Provide the (X, Y) coordinate of the cell's center where the given text is located.  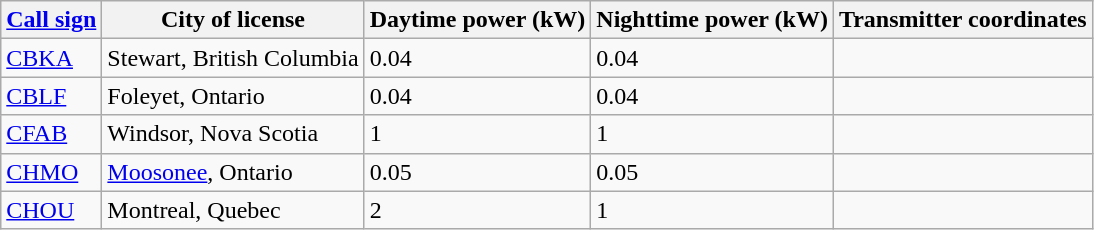
CHMO (52, 172)
CBLF (52, 96)
Daytime power (kW) (478, 20)
Nighttime power (kW) (712, 20)
2 (478, 210)
Call sign (52, 20)
City of license (233, 20)
Stewart, British Columbia (233, 58)
Montreal, Quebec (233, 210)
Windsor, Nova Scotia (233, 134)
Foleyet, Ontario (233, 96)
CFAB (52, 134)
CBKA (52, 58)
CHOU (52, 210)
Transmitter coordinates (962, 20)
Moosonee, Ontario (233, 172)
